Return (X, Y) of the center of cell containing provided text 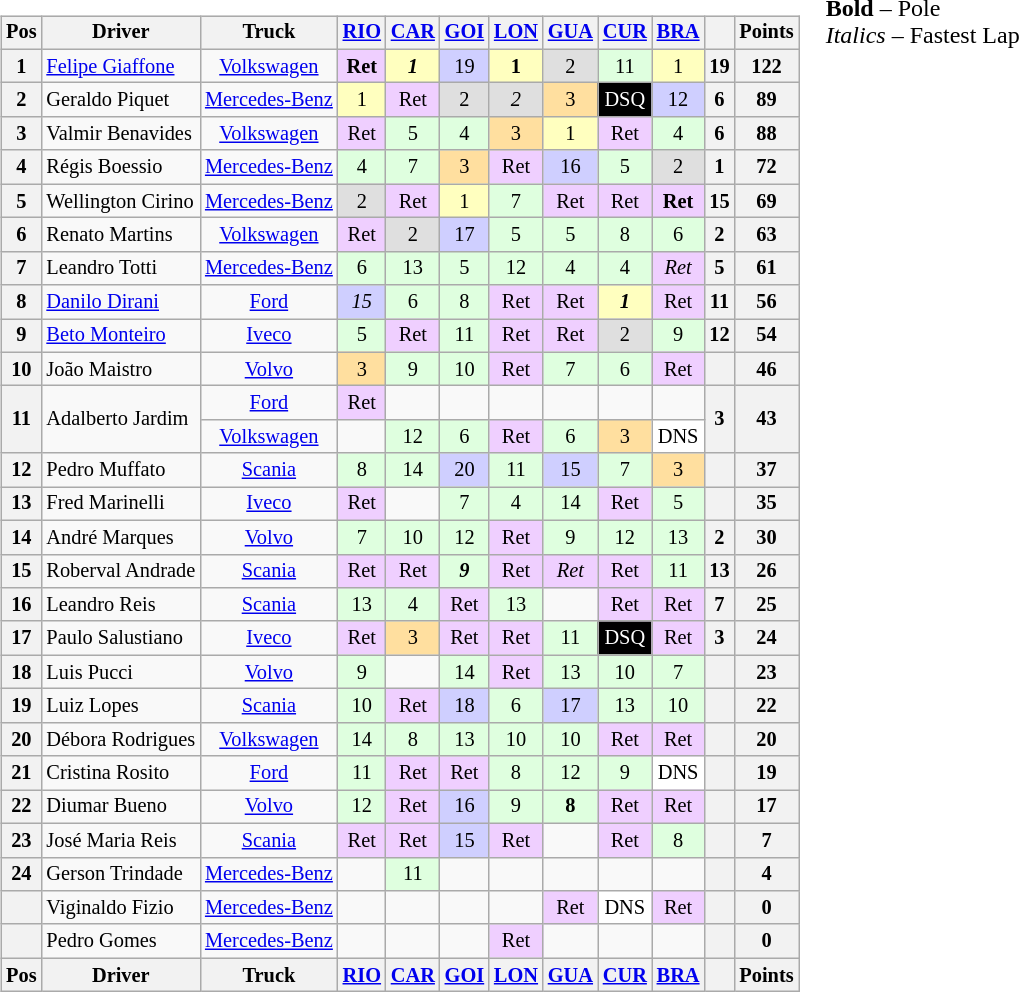
Luis Pucci (120, 672)
35 (766, 504)
72 (766, 167)
89 (766, 100)
Luiz Lopes (120, 706)
Pedro Gomes (120, 941)
Adalberto Jardim (120, 420)
88 (766, 134)
30 (766, 537)
43 (766, 420)
Roberval Andrade (120, 571)
37 (766, 470)
26 (766, 571)
José Maria Reis (120, 840)
61 (766, 268)
Cristina Rosito (120, 773)
Renato Martins (120, 235)
Diumar Bueno (120, 807)
Débora Rodrigues (120, 739)
63 (766, 235)
122 (766, 66)
Gerson Trindade (120, 874)
69 (766, 201)
Wellington Cirino (120, 201)
56 (766, 302)
Viginaldo Fizio (120, 908)
Paulo Salustiano (120, 638)
André Marques (120, 537)
Valmir Benavides (120, 134)
Felipe Giaffone (120, 66)
João Maistro (120, 369)
Geraldo Piquet (120, 100)
Beto Monteiro (120, 336)
Régis Boessio (120, 167)
25 (766, 605)
Fred Marinelli (120, 504)
54 (766, 336)
46 (766, 369)
Leandro Reis (120, 605)
Danilo Dirani (120, 302)
Leandro Totti (120, 268)
21 (21, 773)
Pedro Muffato (120, 470)
